Scan for the cell matching the given text and deliver its [X, Y] coordinate at center. 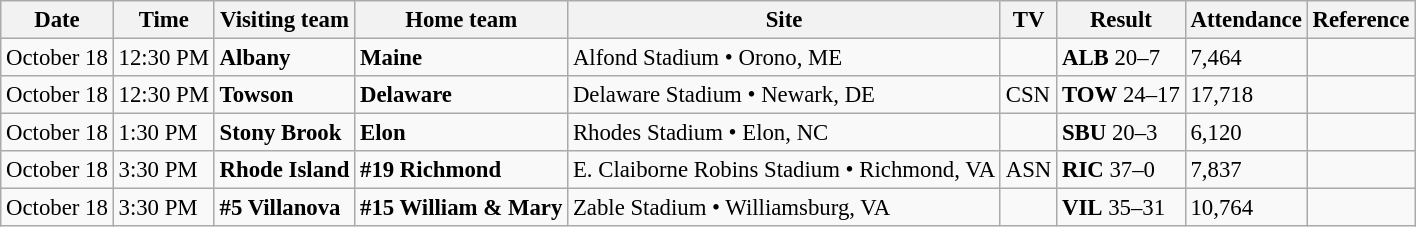
TOW 24–17 [1122, 95]
CSN [1028, 95]
TV [1028, 20]
7,464 [1246, 58]
Maine [462, 58]
Reference [1361, 20]
Zable Stadium • Williamsburg, VA [784, 208]
Time [164, 20]
Rhode Island [284, 170]
#5 Villanova [284, 208]
Visiting team [284, 20]
Elon [462, 133]
10,764 [1246, 208]
Towson [284, 95]
Date [57, 20]
Rhodes Stadium • Elon, NC [784, 133]
VIL 35–31 [1122, 208]
Stony Brook [284, 133]
#15 William & Mary [462, 208]
E. Claiborne Robins Stadium • Richmond, VA [784, 170]
ALB 20–7 [1122, 58]
6,120 [1246, 133]
Attendance [1246, 20]
Site [784, 20]
17,718 [1246, 95]
Alfond Stadium • Orono, ME [784, 58]
1:30 PM [164, 133]
Delaware [462, 95]
7,837 [1246, 170]
SBU 20–3 [1122, 133]
Home team [462, 20]
Result [1122, 20]
#19 Richmond [462, 170]
ASN [1028, 170]
Delaware Stadium • Newark, DE [784, 95]
RIC 37–0 [1122, 170]
Albany [284, 58]
